Determine the (X, Y) coordinate at the center of the cell enclosing the given text.  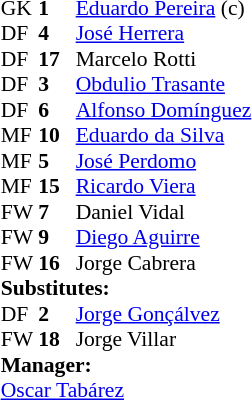
6 (57, 110)
Eduardo da Silva (164, 135)
Obdulio Trasante (164, 85)
17 (57, 59)
Jorge Gonçálvez (164, 314)
Manager: (126, 365)
Daniel Vidal (164, 212)
Jorge Villar (164, 339)
José Herrera (164, 33)
9 (57, 237)
2 (57, 314)
16 (57, 263)
Ricardo Viera (164, 187)
15 (57, 187)
5 (57, 161)
Alfonso Domínguez (164, 110)
4 (57, 33)
Marcelo Rotti (164, 59)
7 (57, 212)
Jorge Cabrera (164, 263)
Diego Aguirre (164, 237)
10 (57, 135)
18 (57, 339)
3 (57, 85)
José Perdomo (164, 161)
Substitutes: (126, 289)
